For the text-containing cell, return its midpoint in [X, Y] coordinate format. 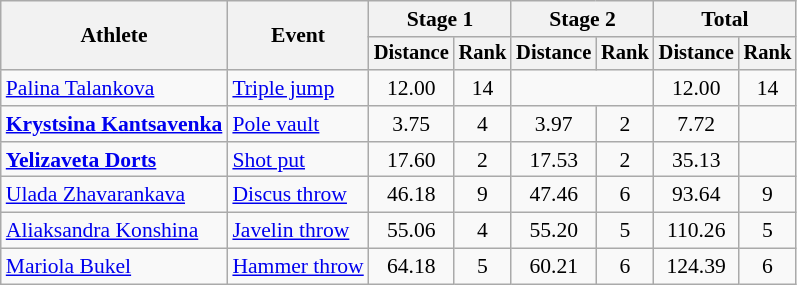
Ulada Zhavarankava [114, 195]
3.75 [412, 124]
Palina Talankova [114, 88]
60.21 [554, 267]
110.26 [696, 231]
Stage 2 [582, 19]
46.18 [412, 195]
Athlete [114, 36]
Discus throw [298, 195]
17.60 [412, 160]
64.18 [412, 267]
35.13 [696, 160]
Krystsina Kantsavenka [114, 124]
Javelin throw [298, 231]
Shot put [298, 160]
17.53 [554, 160]
Hammer throw [298, 267]
Pole vault [298, 124]
124.39 [696, 267]
55.06 [412, 231]
55.20 [554, 231]
47.46 [554, 195]
Total [725, 19]
Triple jump [298, 88]
Stage 1 [440, 19]
Event [298, 36]
Aliaksandra Konshina [114, 231]
Mariola Bukel [114, 267]
93.64 [696, 195]
Yelizaveta Dorts [114, 160]
3.97 [554, 124]
7.72 [696, 124]
